Scan for the cell matching the given text and deliver its (x, y) coordinate at center. 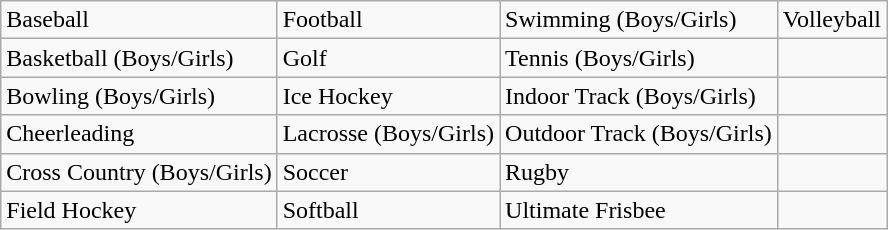
Golf (388, 58)
Outdoor Track (Boys/Girls) (639, 134)
Cross Country (Boys/Girls) (139, 172)
Soccer (388, 172)
Ice Hockey (388, 96)
Volleyball (832, 20)
Basketball (Boys/Girls) (139, 58)
Baseball (139, 20)
Football (388, 20)
Field Hockey (139, 210)
Tennis (Boys/Girls) (639, 58)
Cheerleading (139, 134)
Swimming (Boys/Girls) (639, 20)
Ultimate Frisbee (639, 210)
Bowling (Boys/Girls) (139, 96)
Lacrosse (Boys/Girls) (388, 134)
Rugby (639, 172)
Softball (388, 210)
Indoor Track (Boys/Girls) (639, 96)
